Capture the cell that displays the provided text and extract its (x, y) central coordinate. 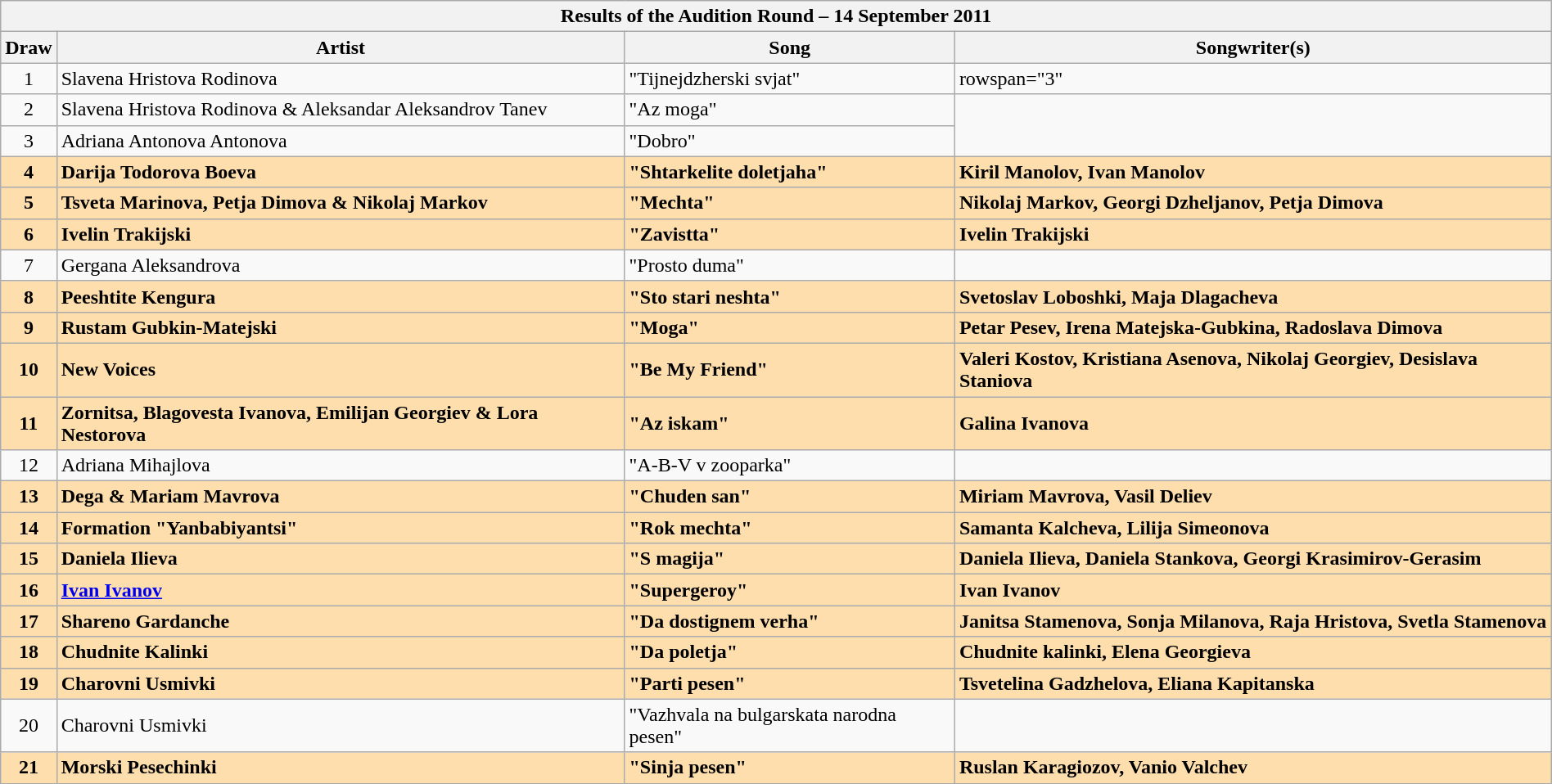
Morski Pesechinki (341, 768)
3 (29, 141)
16 (29, 590)
Svetoslav Loboshki, Maja Dlagacheva (1252, 296)
Daniela Ilieva (341, 559)
"Prosto duma" (789, 265)
"Sinja pesen" (789, 768)
"S magija" (789, 559)
"Az moga" (789, 110)
8 (29, 296)
Gergana Aleksandrova (341, 265)
"Sto stari neshta" (789, 296)
"A-B-V v zooparka" (789, 466)
11 (29, 422)
9 (29, 327)
6 (29, 234)
"Rok mechta" (789, 528)
17 (29, 621)
Adriana Antonova Antonova (341, 141)
Kiril Manolov, Ivan Manolov (1252, 172)
13 (29, 497)
Songwriter(s) (1252, 47)
14 (29, 528)
Petar Pesev, Irena Matejska-Gubkina, Radoslava Dimova (1252, 327)
"Be My Friend" (789, 370)
Darija Todorova Boeva (341, 172)
"Da poletja" (789, 652)
Slavena Hristova Rodinova & Aleksandar Aleksandrov Tanev (341, 110)
10 (29, 370)
"Dobro" (789, 141)
"Tijnejdzherski svjat" (789, 79)
Dega & Mariam Mavrova (341, 497)
"Shtarkelite doletjaha" (789, 172)
"Da dostignem verha" (789, 621)
2 (29, 110)
Daniela Ilieva, Daniela Stankova, Georgi Krasimirov-Gerasim (1252, 559)
Slavena Hristova Rodinova (341, 79)
Tsveta Marinova, Petja Dimova & Nikolaj Markov (341, 203)
Peeshtite Kengura (341, 296)
18 (29, 652)
"Supergeroy" (789, 590)
1 (29, 79)
Galina Ivanova (1252, 422)
"Chuden san" (789, 497)
Samanta Kalcheva, Lilija Simeonova (1252, 528)
Rustam Gubkin-Matejski (341, 327)
15 (29, 559)
rowspan="3" (1252, 79)
19 (29, 683)
"Az iskam" (789, 422)
Nikolaj Markov, Georgi Dzheljanov, Petja Dimova (1252, 203)
Ruslan Karagiozov, Vanio Valchev (1252, 768)
New Voices (341, 370)
Chudnite Kalinki (341, 652)
Shareno Gardanche (341, 621)
"Parti pesen" (789, 683)
Song (789, 47)
Zornitsa, Blagovesta Ivanova, Emilijan Georgiev & Lora Nestorova (341, 422)
"Zavistta" (789, 234)
Miriam Mavrova, Vasil Deliev (1252, 497)
Results of the Audition Round – 14 September 2011 (776, 16)
21 (29, 768)
Janitsa Stamenova, Sonja Milanova, Raja Hristova, Svetla Stamenova (1252, 621)
5 (29, 203)
"Mechta" (789, 203)
7 (29, 265)
Chudnite kalinki, Elena Georgieva (1252, 652)
Formation "Yanbabiyantsi" (341, 528)
20 (29, 725)
12 (29, 466)
Tsvetelina Gadzhelova, Eliana Kapitanska (1252, 683)
"Moga" (789, 327)
Artist (341, 47)
"Vazhvala na bulgarskata narodna pesen" (789, 725)
4 (29, 172)
Draw (29, 47)
Adriana Mihajlova (341, 466)
Valeri Kostov, Kristiana Asenova, Nikolaj Georgiev, Desislava Staniova (1252, 370)
